Scan for the cell matching the given text and deliver its [X, Y] coordinate at center. 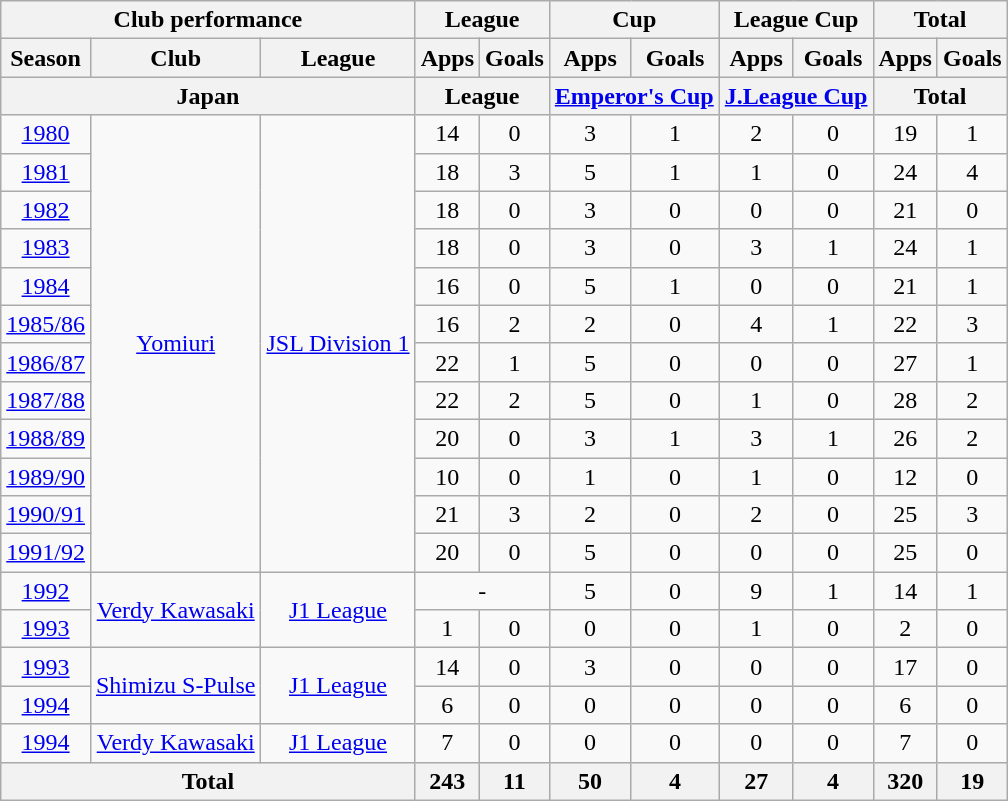
Shimizu S-Pulse [175, 686]
1990/91 [46, 515]
28 [905, 400]
50 [590, 781]
1982 [46, 210]
Club [175, 58]
243 [447, 781]
12 [905, 477]
1983 [46, 248]
320 [905, 781]
League Cup [796, 20]
1992 [46, 591]
11 [515, 781]
26 [905, 438]
1984 [46, 286]
Season [46, 58]
1988/89 [46, 438]
1985/86 [46, 324]
1986/87 [46, 362]
JSL Division 1 [338, 344]
J.League Cup [796, 96]
Yomiuri [175, 344]
9 [756, 591]
10 [447, 477]
Cup [634, 20]
17 [905, 667]
1991/92 [46, 553]
- [482, 591]
Emperor's Cup [634, 96]
Japan [208, 96]
1987/88 [46, 400]
1981 [46, 172]
1980 [46, 134]
Club performance [208, 20]
1989/90 [46, 477]
